Provide the [x, y] coordinate of the cell's center where the given text is located.  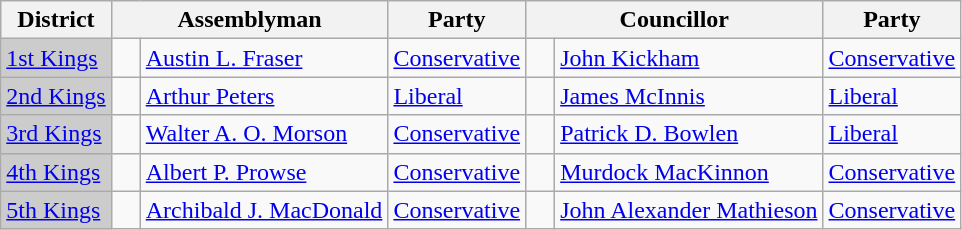
1st Kings [56, 58]
4th Kings [56, 172]
Arthur Peters [264, 96]
Murdock MacKinnon [689, 172]
Patrick D. Bowlen [689, 134]
3rd Kings [56, 134]
John Kickham [689, 58]
2nd Kings [56, 96]
James McInnis [689, 96]
District [56, 20]
John Alexander Mathieson [689, 210]
Assemblyman [250, 20]
Albert P. Prowse [264, 172]
Austin L. Fraser [264, 58]
5th Kings [56, 210]
Councillor [674, 20]
Archibald J. MacDonald [264, 210]
Walter A. O. Morson [264, 134]
